Scan for the cell matching the given text and deliver its [x, y] coordinate at center. 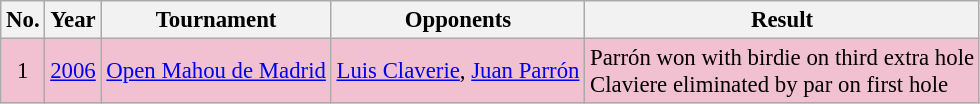
Opponents [458, 20]
Tournament [216, 20]
1 [23, 72]
Year [73, 20]
Result [782, 20]
2006 [73, 72]
No. [23, 20]
Parrón won with birdie on third extra holeClaviere eliminated by par on first hole [782, 72]
Open Mahou de Madrid [216, 72]
Luis Claverie, Juan Parrón [458, 72]
